Capture the cell that displays the provided text and extract its [x, y] central coordinate. 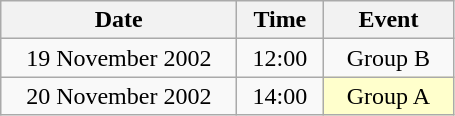
Event [388, 20]
Date [119, 20]
Group B [388, 58]
14:00 [280, 96]
12:00 [280, 58]
Group A [388, 96]
20 November 2002 [119, 96]
Time [280, 20]
19 November 2002 [119, 58]
